Locate the cell with the specified text and output its [x, y] center coordinate. 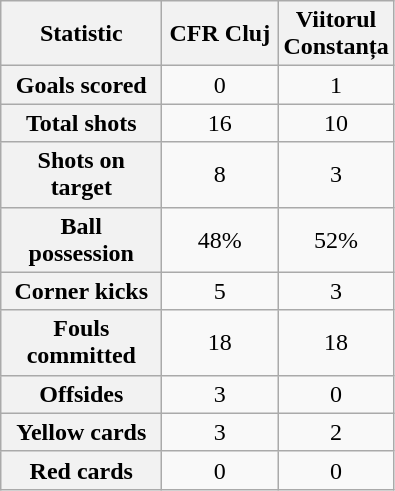
CFR Cluj [220, 34]
Yellow cards [82, 432]
48% [220, 240]
Viitorul Constanța [336, 34]
10 [336, 123]
52% [336, 240]
5 [220, 291]
Ball possession [82, 240]
Statistic [82, 34]
Offsides [82, 394]
Total shots [82, 123]
Shots on target [82, 174]
16 [220, 123]
Red cards [82, 470]
8 [220, 174]
Corner kicks [82, 291]
2 [336, 432]
Goals scored [82, 85]
1 [336, 85]
Fouls committed [82, 342]
